Detect which cell encompasses the target text, then output its (x, y) center coordinate. 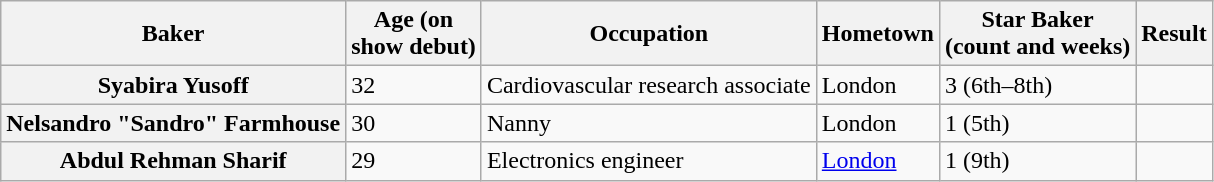
Nelsandro "Sandro" Farmhouse (174, 123)
32 (414, 85)
29 (414, 161)
1 (9th) (1037, 161)
3 (6th–8th) (1037, 85)
Result (1174, 34)
Star Baker(count and weeks) (1037, 34)
Occupation (648, 34)
Nanny (648, 123)
Electronics engineer (648, 161)
30 (414, 123)
Abdul Rehman Sharif (174, 161)
1 (5th) (1037, 123)
Cardiovascular research associate (648, 85)
Baker (174, 34)
Hometown (878, 34)
Age (onshow debut) (414, 34)
Syabira Yusoff (174, 85)
